From the cell containing the given text, extract its center point as [x, y] coordinate. 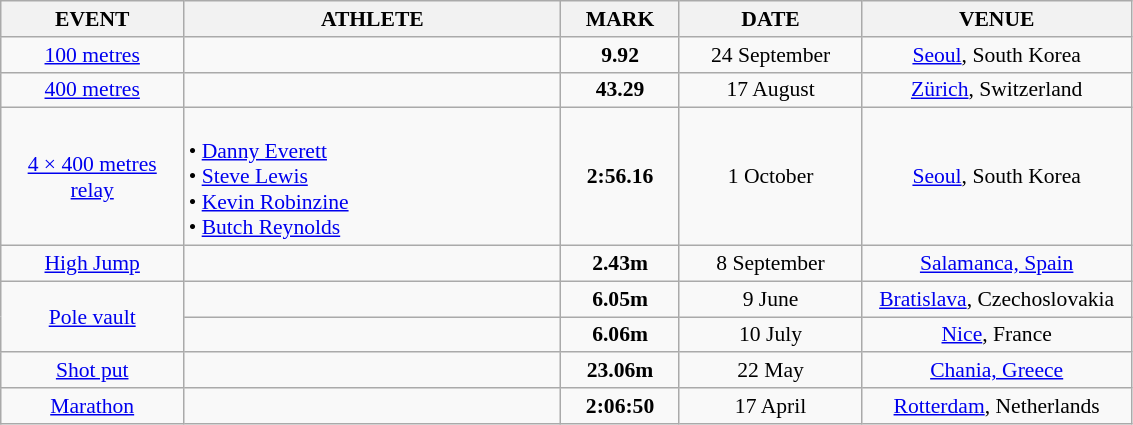
24 September [770, 55]
43.29 [620, 90]
ATHLETE [372, 19]
Shot put [92, 371]
VENUE [996, 19]
• Danny Everett• Steve Lewis• Kevin Robinzine• Butch Reynolds [372, 177]
Salamanca, Spain [996, 264]
Chania, Greece [996, 371]
2:06:50 [620, 406]
9 June [770, 299]
9.92 [620, 55]
22 May [770, 371]
23.06m [620, 371]
2:56.16 [620, 177]
17 August [770, 90]
Nice, France [996, 335]
EVENT [92, 19]
100 metres [92, 55]
Zürich, Switzerland [996, 90]
17 April [770, 406]
8 September [770, 264]
6.06m [620, 335]
Bratislava, Czechoslovakia [996, 299]
2.43m [620, 264]
Pole vault [92, 316]
400 metres [92, 90]
MARK [620, 19]
High Jump [92, 264]
Rotterdam, Netherlands [996, 406]
4 × 400 metres relay [92, 177]
Marathon [92, 406]
DATE [770, 19]
6.05m [620, 299]
1 October [770, 177]
10 July [770, 335]
